Determine the [X, Y] coordinate at the center of the cell enclosing the given text.  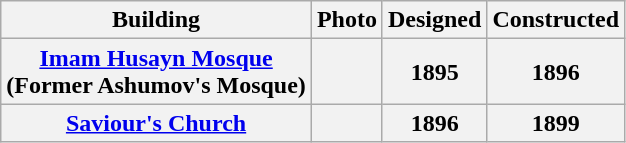
1895 [434, 72]
1899 [556, 123]
Constructed [556, 20]
Photo [346, 20]
Building [156, 20]
Saviour's Church [156, 123]
Designed [434, 20]
Imam Husayn Mosque(Former Ashumov's Mosque) [156, 72]
